Identify which cell holds the provided text, then report its [x, y] central coordinate. 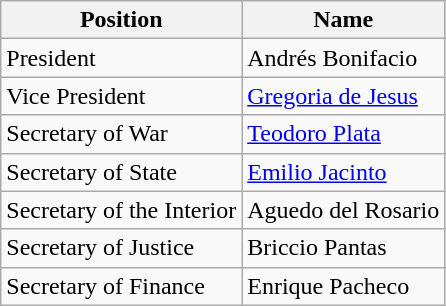
Gregoria de Jesus [344, 96]
Aguedo del Rosario [344, 210]
Secretary of the Interior [122, 210]
Position [122, 20]
Secretary of Justice [122, 248]
Andrés Bonifacio [344, 58]
Secretary of State [122, 172]
Vice President [122, 96]
Secretary of War [122, 134]
Enrique Pacheco [344, 286]
Teodoro Plata [344, 134]
Briccio Pantas [344, 248]
Secretary of Finance [122, 286]
President [122, 58]
Name [344, 20]
Emilio Jacinto [344, 172]
